Provide the [X, Y] coordinate of the cell's center where the given text is located.  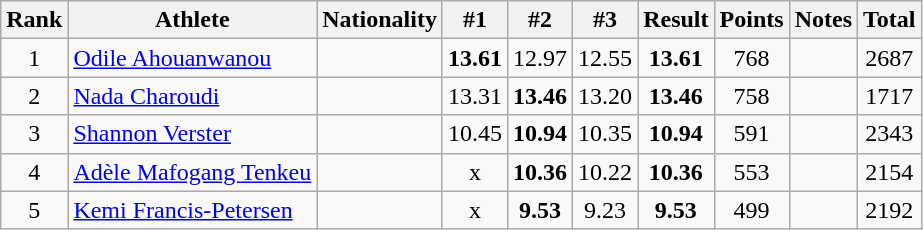
3 [34, 134]
Nada Charoudi [192, 96]
4 [34, 172]
768 [752, 58]
2192 [890, 210]
Odile Ahouanwanou [192, 58]
499 [752, 210]
591 [752, 134]
758 [752, 96]
5 [34, 210]
1 [34, 58]
2343 [890, 134]
Adèle Mafogang Tenkeu [192, 172]
12.55 [606, 58]
Athlete [192, 20]
1717 [890, 96]
2687 [890, 58]
#1 [474, 20]
13.31 [474, 96]
Total [890, 20]
#2 [540, 20]
Rank [34, 20]
10.35 [606, 134]
2154 [890, 172]
9.23 [606, 210]
Points [752, 20]
2 [34, 96]
10.22 [606, 172]
Nationality [380, 20]
#3 [606, 20]
Kemi Francis-Petersen [192, 210]
Shannon Verster [192, 134]
13.20 [606, 96]
12.97 [540, 58]
553 [752, 172]
10.45 [474, 134]
Result [676, 20]
Notes [823, 20]
